Return [x, y] of the center of cell containing provided text 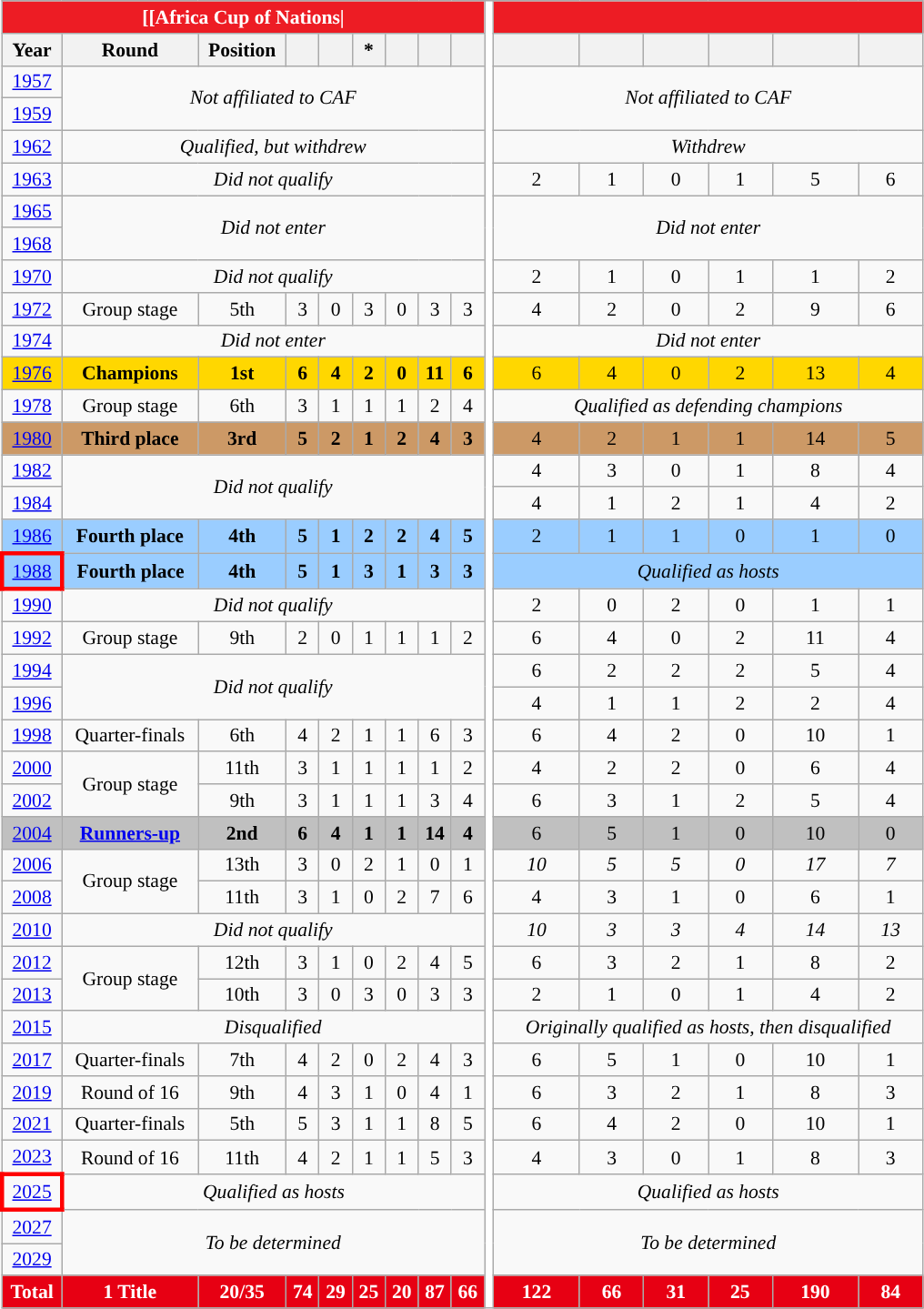
1 Title [130, 1293]
Runners-up [130, 833]
1982 [32, 471]
1986 [32, 537]
1978 [32, 407]
1972 [32, 309]
1990 [32, 606]
Withdrew [708, 147]
Originally qualified as hosts, then disqualified [708, 1028]
1974 [32, 341]
[[Africa Cup of Nations| [243, 17]
12th [242, 962]
2008 [32, 898]
Qualified, but withdrew [273, 147]
2nd [242, 833]
29 [336, 1293]
2015 [32, 1028]
1988 [32, 571]
190 [815, 1293]
Third place [130, 438]
2019 [32, 1093]
2013 [32, 995]
2010 [32, 931]
122 [537, 1293]
1962 [32, 147]
1992 [32, 639]
20/35 [242, 1293]
2012 [32, 962]
2004 [32, 833]
13th [242, 865]
Round [130, 50]
1970 [32, 277]
1968 [32, 245]
2029 [32, 1260]
Total [32, 1293]
Disqualified [273, 1028]
9 [815, 309]
Qualified as defending champions [708, 407]
1957 [32, 82]
2027 [32, 1226]
1963 [32, 179]
17 [815, 865]
Champions [130, 374]
10th [242, 995]
* [368, 50]
31 [677, 1293]
84 [891, 1293]
2017 [32, 1060]
1965 [32, 212]
Year [32, 50]
1996 [32, 703]
2021 [32, 1124]
1976 [32, 374]
2000 [32, 769]
Position [242, 50]
2023 [32, 1157]
2006 [32, 865]
87 [435, 1293]
1998 [32, 736]
1959 [32, 115]
1st [242, 374]
1980 [32, 438]
1984 [32, 504]
3rd [242, 438]
1994 [32, 671]
2002 [32, 801]
74 [303, 1293]
2025 [32, 1192]
20 [402, 1293]
7th [242, 1060]
